Return the [x, y] coordinate for the center point of the cell that contains the specified text.  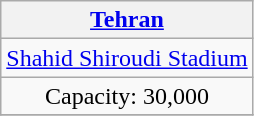
Shahid Shiroudi Stadium [127, 58]
Capacity: 30,000 [127, 96]
Tehran [127, 20]
